Provide the (x, y) coordinate of the cell's center where the given text is located.  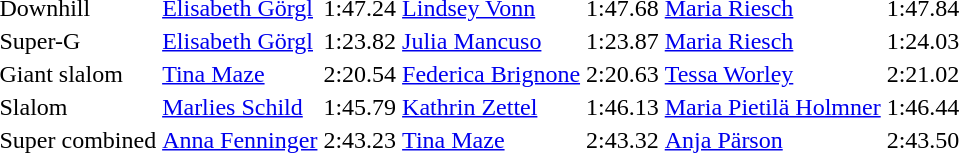
1:46.13 (623, 107)
1:23.87 (623, 41)
Elisabeth Görgl (240, 41)
Marlies Schild (240, 107)
Tessa Worley (772, 74)
Kathrin Zettel (492, 107)
Maria Pietilä Holmner (772, 107)
Julia Mancuso (492, 41)
2:20.54 (360, 74)
1:45.79 (360, 107)
Tina Maze (240, 74)
Maria Riesch (772, 41)
1:23.82 (360, 41)
2:20.63 (623, 74)
Federica Brignone (492, 74)
